Identify which cell holds the provided text, then report its [x, y] central coordinate. 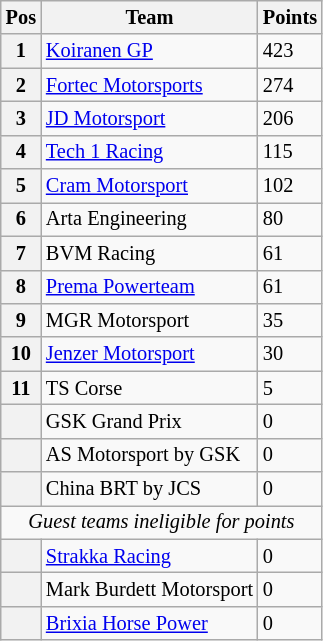
423 [290, 51]
2 [21, 85]
Strakka Racing [150, 556]
MGR Motorsport [150, 320]
7 [21, 253]
Cram Motorsport [150, 186]
115 [290, 152]
35 [290, 320]
Guest teams ineligible for points [162, 522]
Brixia Horse Power [150, 623]
JD Motorsport [150, 118]
274 [290, 85]
Jenzer Motorsport [150, 354]
4 [21, 152]
TS Corse [150, 388]
AS Motorsport by GSK [150, 455]
3 [21, 118]
Koiranen GP [150, 51]
Prema Powerteam [150, 287]
11 [21, 388]
102 [290, 186]
Team [150, 17]
80 [290, 219]
6 [21, 219]
206 [290, 118]
Fortec Motorsports [150, 85]
8 [21, 287]
Tech 1 Racing [150, 152]
GSK Grand Prix [150, 421]
Mark Burdett Motorsport [150, 589]
BVM Racing [150, 253]
Arta Engineering [150, 219]
9 [21, 320]
Points [290, 17]
1 [21, 51]
10 [21, 354]
30 [290, 354]
Pos [21, 17]
China BRT by JCS [150, 489]
